Detect which cell encompasses the target text, then output its [x, y] center coordinate. 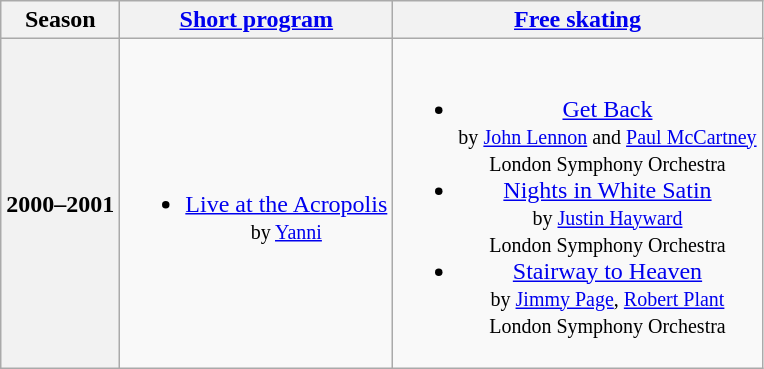
Season [60, 20]
2000–2001 [60, 204]
Free skating [578, 20]
Short program [256, 20]
Live at the Acropolis by Yanni [256, 204]
